Output the (x, y) coordinate of the center of the cell containing the given text.  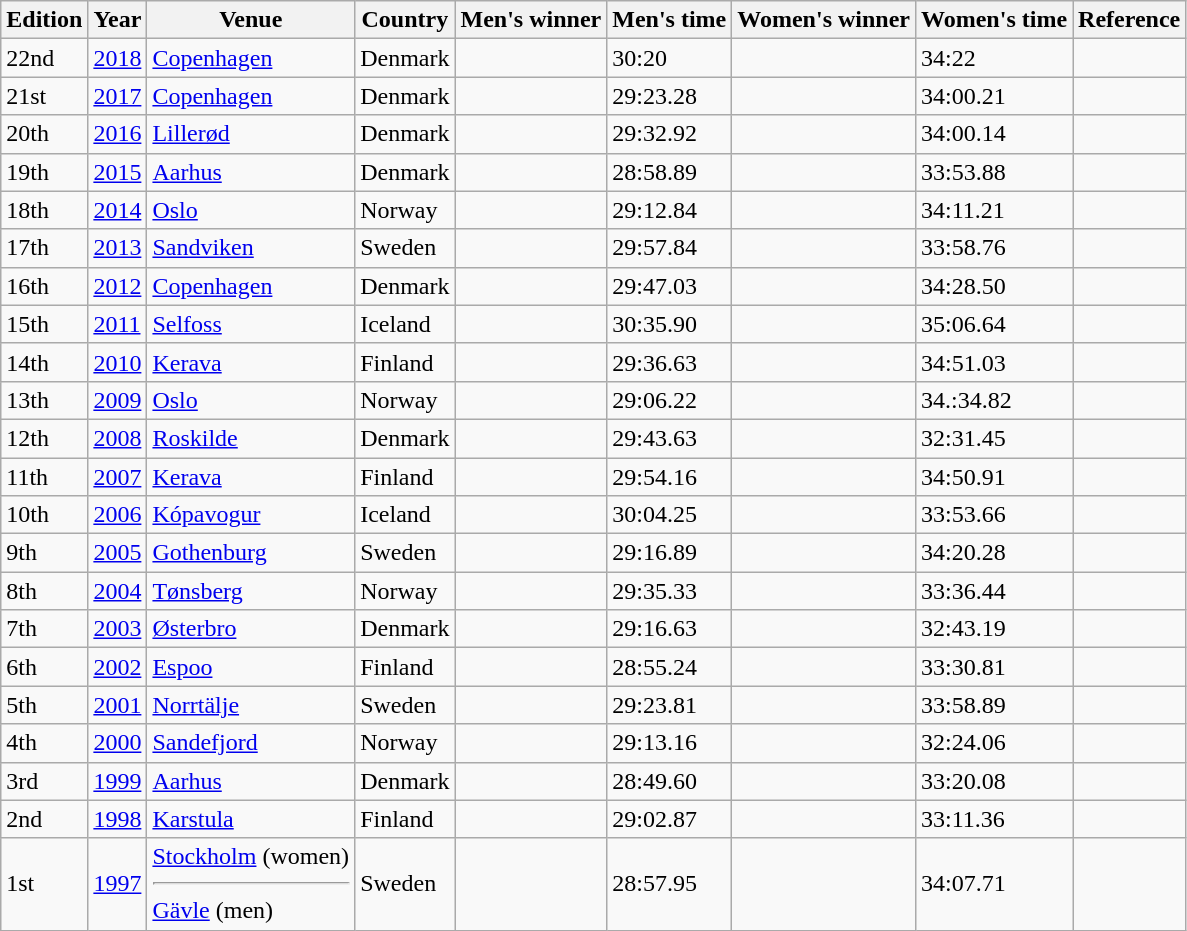
Edition (44, 20)
29:13.16 (670, 743)
29:54.16 (670, 477)
28:49.60 (670, 781)
10th (44, 515)
15th (44, 324)
33:30.81 (994, 667)
Stockholm (women)Gävle (men) (251, 884)
33:58.76 (994, 248)
33:36.44 (994, 591)
13th (44, 400)
34:20.28 (994, 553)
3rd (44, 781)
29:47.03 (670, 286)
Gothenburg (251, 553)
5th (44, 705)
Espoo (251, 667)
34:00.14 (994, 134)
2006 (118, 515)
Selfoss (251, 324)
9th (44, 553)
18th (44, 210)
30:04.25 (670, 515)
29:36.63 (670, 362)
35:06.64 (994, 324)
1998 (118, 819)
34:11.21 (994, 210)
29:35.33 (670, 591)
12th (44, 438)
Venue (251, 20)
Women's winner (824, 20)
1st (44, 884)
32:43.19 (994, 629)
29:16.63 (670, 629)
2014 (118, 210)
Men's time (670, 20)
4th (44, 743)
33:20.08 (994, 781)
29:57.84 (670, 248)
Tønsberg (251, 591)
7th (44, 629)
16th (44, 286)
28:58.89 (670, 172)
30:20 (670, 58)
34:51.03 (994, 362)
34:50.91 (994, 477)
29:43.63 (670, 438)
34:22 (994, 58)
19th (44, 172)
Kópavogur (251, 515)
29:16.89 (670, 553)
2013 (118, 248)
2009 (118, 400)
2nd (44, 819)
2010 (118, 362)
2007 (118, 477)
8th (44, 591)
28:57.95 (670, 884)
2016 (118, 134)
34.:34.82 (994, 400)
Sandefjord (251, 743)
2001 (118, 705)
33:11.36 (994, 819)
Østerbro (251, 629)
1997 (118, 884)
32:24.06 (994, 743)
29:32.92 (670, 134)
33:53.88 (994, 172)
2008 (118, 438)
28:55.24 (670, 667)
2002 (118, 667)
32:31.45 (994, 438)
33:58.89 (994, 705)
Lillerød (251, 134)
Men's winner (531, 20)
Reference (1130, 20)
2004 (118, 591)
29:02.87 (670, 819)
2005 (118, 553)
21st (44, 96)
1999 (118, 781)
2012 (118, 286)
2000 (118, 743)
22nd (44, 58)
2003 (118, 629)
33:53.66 (994, 515)
2018 (118, 58)
20th (44, 134)
Country (405, 20)
34:07.71 (994, 884)
30:35.90 (670, 324)
Sandviken (251, 248)
Women's time (994, 20)
34:28.50 (994, 286)
11th (44, 477)
Norrtälje (251, 705)
Roskilde (251, 438)
29:23.28 (670, 96)
6th (44, 667)
29:06.22 (670, 400)
Karstula (251, 819)
Year (118, 20)
29:23.81 (670, 705)
2015 (118, 172)
34:00.21 (994, 96)
29:12.84 (670, 210)
17th (44, 248)
2011 (118, 324)
2017 (118, 96)
14th (44, 362)
